Determine the (X, Y) coordinate at the center of the cell enclosing the given text.  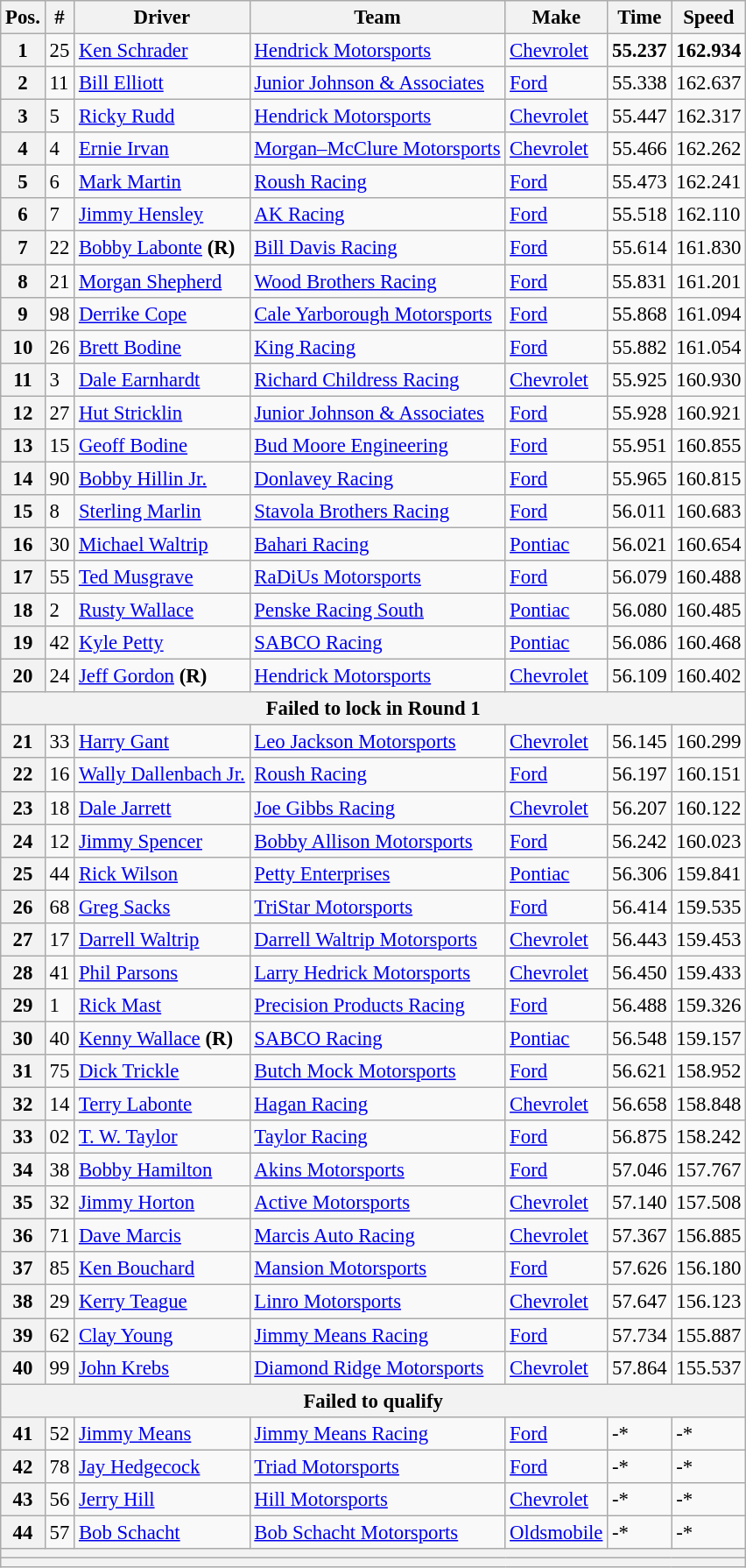
160.485 (709, 611)
Dave Marcis (162, 1236)
Petty Enterprises (377, 873)
Michael Waltrip (162, 544)
56.021 (639, 544)
56.450 (639, 972)
159.326 (709, 1006)
Penske Racing South (377, 611)
28 (23, 972)
Jimmy Horton (162, 1203)
02 (60, 1137)
Jeff Gordon (R) (162, 676)
160.930 (709, 379)
56.242 (639, 841)
159.157 (709, 1038)
157.767 (709, 1170)
56.145 (639, 742)
Diamond Ridge Motorsports (377, 1367)
Ken Schrader (162, 51)
Bob Schacht Motorsports (377, 1532)
55.868 (639, 314)
98 (60, 314)
Mansion Motorsports (377, 1269)
160.654 (709, 544)
55.237 (639, 51)
56.658 (639, 1105)
Dale Jarrett (162, 808)
56.109 (639, 676)
36 (23, 1236)
Failed to lock in Round 1 (373, 709)
Bobby Labonte (R) (162, 248)
56.079 (639, 577)
Derrike Cope (162, 314)
160.299 (709, 742)
56.197 (639, 775)
Mark Martin (162, 182)
78 (60, 1466)
62 (60, 1335)
Stavola Brothers Racing (377, 512)
Bill Elliott (162, 83)
# (60, 18)
57.626 (639, 1269)
TriStar Motorsports (377, 907)
39 (23, 1335)
Richard Childress Racing (377, 379)
34 (23, 1170)
155.887 (709, 1335)
Akins Motorsports (377, 1170)
56.086 (639, 643)
King Racing (377, 347)
56.875 (639, 1137)
Hill Motorsports (377, 1500)
157.508 (709, 1203)
Clay Young (162, 1335)
Pos. (23, 18)
56.621 (639, 1071)
159.453 (709, 940)
Brett Bodine (162, 347)
Marcis Auto Racing (377, 1236)
55.925 (639, 379)
Kyle Petty (162, 643)
Linro Motorsports (377, 1302)
57.367 (639, 1236)
56.443 (639, 940)
160.815 (709, 478)
Jimmy Hensley (162, 215)
Leo Jackson Motorsports (377, 742)
162.110 (709, 215)
31 (23, 1071)
19 (23, 643)
AK Racing (377, 215)
Donlavey Racing (377, 478)
RaDiUs Motorsports (377, 577)
Time (639, 18)
57.140 (639, 1203)
55.447 (639, 117)
55.951 (639, 446)
Bud Moore Engineering (377, 446)
Harry Gant (162, 742)
55.338 (639, 83)
57 (60, 1532)
Greg Sacks (162, 907)
Dale Earnhardt (162, 379)
Failed to qualify (373, 1401)
Ted Musgrave (162, 577)
56 (60, 1500)
156.123 (709, 1302)
56.548 (639, 1038)
Wood Brothers Racing (377, 281)
23 (23, 808)
Rick Mast (162, 1006)
159.535 (709, 907)
Bobby Hillin Jr. (162, 478)
Ken Bouchard (162, 1269)
Terry Labonte (162, 1105)
Triad Motorsports (377, 1466)
T. W. Taylor (162, 1137)
160.468 (709, 643)
160.488 (709, 577)
Ernie Irvan (162, 149)
56.306 (639, 873)
Precision Products Racing (377, 1006)
158.242 (709, 1137)
Hagan Racing (377, 1105)
160.122 (709, 808)
Kerry Teague (162, 1302)
55.965 (639, 478)
Bob Schacht (162, 1532)
Phil Parsons (162, 972)
56.488 (639, 1006)
Jimmy Means (162, 1433)
Jimmy Spencer (162, 841)
158.952 (709, 1071)
160.683 (709, 512)
90 (60, 478)
55.518 (639, 215)
9 (23, 314)
Bill Davis Racing (377, 248)
Team (377, 18)
161.830 (709, 248)
160.402 (709, 676)
158.848 (709, 1105)
160.921 (709, 413)
37 (23, 1269)
Joe Gibbs Racing (377, 808)
160.855 (709, 446)
Geoff Bodine (162, 446)
162.934 (709, 51)
Cale Yarborough Motorsports (377, 314)
Bobby Allison Motorsports (377, 841)
Morgan–McClure Motorsports (377, 149)
55.466 (639, 149)
Make (557, 18)
Active Motorsports (377, 1203)
Darrell Waltrip (162, 940)
Wally Dallenbach Jr. (162, 775)
162.317 (709, 117)
43 (23, 1500)
Morgan Shepherd (162, 281)
55.831 (639, 281)
56.011 (639, 512)
161.094 (709, 314)
85 (60, 1269)
56.414 (639, 907)
Jerry Hill (162, 1500)
159.841 (709, 873)
55.928 (639, 413)
Dick Trickle (162, 1071)
Bahari Racing (377, 544)
Rusty Wallace (162, 611)
Driver (162, 18)
57.734 (639, 1335)
56.080 (639, 611)
Hut Stricklin (162, 413)
155.537 (709, 1367)
Taylor Racing (377, 1137)
55.473 (639, 182)
162.241 (709, 182)
55.614 (639, 248)
75 (60, 1071)
57.864 (639, 1367)
162.637 (709, 83)
160.151 (709, 775)
Ricky Rudd (162, 117)
Darrell Waltrip Motorsports (377, 940)
156.180 (709, 1269)
161.201 (709, 281)
Rick Wilson (162, 873)
160.023 (709, 841)
Jay Hedgecock (162, 1466)
68 (60, 907)
10 (23, 347)
156.885 (709, 1236)
Sterling Marlin (162, 512)
162.262 (709, 149)
99 (60, 1367)
57.046 (639, 1170)
Speed (709, 18)
55 (60, 577)
52 (60, 1433)
56.207 (639, 808)
55.882 (639, 347)
Larry Hedrick Motorsports (377, 972)
159.433 (709, 972)
Oldsmobile (557, 1532)
Butch Mock Motorsports (377, 1071)
35 (23, 1203)
20 (23, 676)
71 (60, 1236)
161.054 (709, 347)
13 (23, 446)
57.647 (639, 1302)
Bobby Hamilton (162, 1170)
John Krebs (162, 1367)
Kenny Wallace (R) (162, 1038)
